Return [X, Y] of the center of cell containing provided text 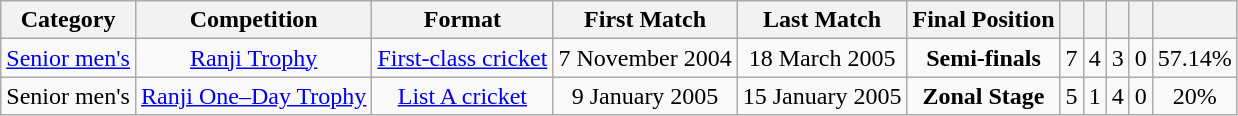
First-class cricket [462, 58]
Zonal Stage [984, 96]
3 [1118, 58]
Semi-finals [984, 58]
Ranji Trophy [253, 58]
Category [68, 20]
Last Match [822, 20]
7 [1072, 58]
9 January 2005 [645, 96]
Format [462, 20]
15 January 2005 [822, 96]
18 March 2005 [822, 58]
57.14% [1194, 58]
First Match [645, 20]
20% [1194, 96]
7 November 2004 [645, 58]
Competition [253, 20]
5 [1072, 96]
Final Position [984, 20]
1 [1094, 96]
List A cricket [462, 96]
Ranji One–Day Trophy [253, 96]
